Determine the (X, Y) coordinate at the center of the cell enclosing the given text.  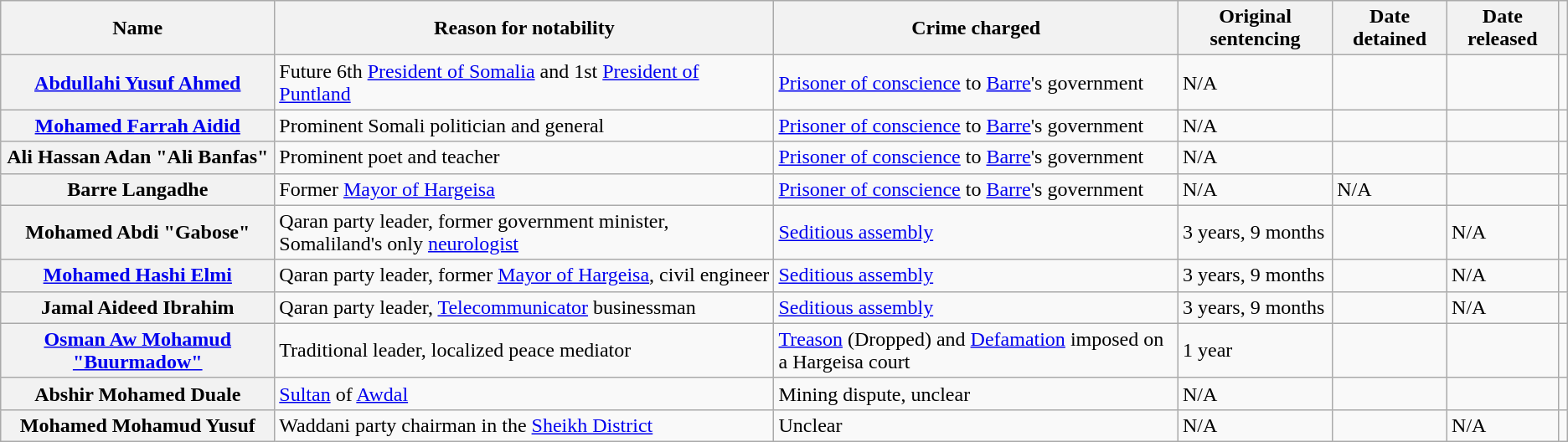
Barre Langadhe (137, 189)
Crime charged (976, 28)
Mohamed Mohamud Yusuf (137, 425)
Date detained (1390, 28)
Osman Aw Mohamud "Buurmadow" (137, 350)
Prominent Somali politician and general (524, 126)
Mining dispute, unclear (976, 393)
Abdullahi Yusuf Ahmed (137, 82)
Original sentencing (1255, 28)
1 year (1255, 350)
Jamal Aideed Ibrahim (137, 307)
Waddani party chairman in the Sheikh District (524, 425)
Date released (1503, 28)
Qaran party leader, former government minister, Somaliland's only neurologist (524, 233)
Abshir Mohamed Duale (137, 393)
Traditional leader, localized peace mediator (524, 350)
Future 6th President of Somalia and 1st President of Puntland (524, 82)
Qaran party leader, Telecommunicator businessman (524, 307)
Ali Hassan Adan "Ali Banfas" (137, 157)
Former Mayor of Hargeisa (524, 189)
Name (137, 28)
Treason (Dropped) and Defamation imposed on a Hargeisa court (976, 350)
Qaran party leader, former Mayor of Hargeisa, civil engineer (524, 275)
Mohamed Hashi Elmi (137, 275)
Mohamed Abdi "Gabose" (137, 233)
Prominent poet and teacher (524, 157)
Sultan of Awdal (524, 393)
Reason for notability (524, 28)
Unclear (976, 425)
Mohamed Farrah Aidid (137, 126)
